Determine the (x, y) coordinate at the center of the cell enclosing the given text.  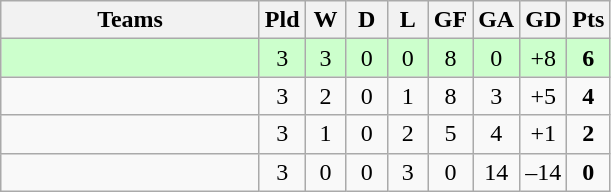
+5 (544, 96)
+1 (544, 134)
+8 (544, 58)
GA (496, 20)
L (408, 20)
Pld (282, 20)
14 (496, 172)
5 (450, 134)
GD (544, 20)
W (326, 20)
6 (588, 58)
GF (450, 20)
Pts (588, 20)
–14 (544, 172)
D (366, 20)
Teams (130, 20)
